Pinpoint the cell where the given text exists, returning its (x, y) midpoint coordinate. 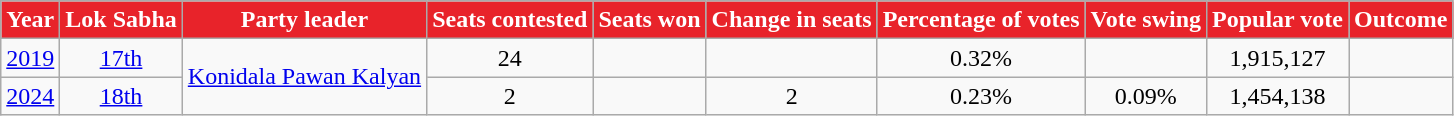
1,915,127 (1278, 58)
2024 (30, 96)
Popular vote (1278, 20)
0.09% (1146, 96)
Year (30, 20)
17th (121, 58)
Konidala Pawan Kalyan (304, 77)
Lok Sabha (121, 20)
Percentage of votes (981, 20)
Seats contested (510, 20)
Seats won (650, 20)
18th (121, 96)
2019 (30, 58)
Outcome (1401, 20)
Vote swing (1146, 20)
24 (510, 58)
0.32% (981, 58)
Change in seats (792, 20)
Party leader (304, 20)
1,454,138 (1278, 96)
0.23% (981, 96)
